Scan for the cell matching the given text and deliver its (x, y) coordinate at center. 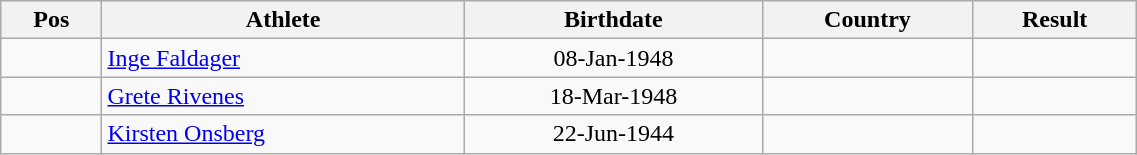
Pos (52, 20)
Birthdate (613, 20)
Kirsten Onsberg (284, 134)
Athlete (284, 20)
18-Mar-1948 (613, 96)
Inge Faldager (284, 58)
08-Jan-1948 (613, 58)
22-Jun-1944 (613, 134)
Country (867, 20)
Result (1055, 20)
Grete Rivenes (284, 96)
